Search for the cell housing the specified text and yield its [x, y] center coordinate. 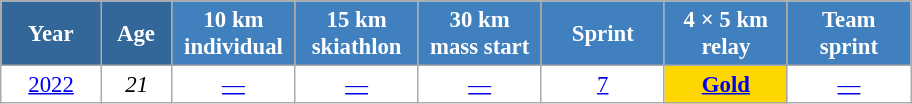
Age [136, 34]
Gold [726, 85]
Sprint [602, 34]
2022 [52, 85]
7 [602, 85]
4 × 5 km relay [726, 34]
15 km skiathlon [356, 34]
21 [136, 85]
Team sprint [848, 34]
Year [52, 34]
30 km mass start [480, 34]
10 km individual [234, 34]
